Pinpoint the cell where the given text exists, returning its [x, y] midpoint coordinate. 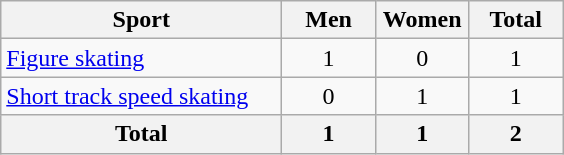
Women [422, 20]
2 [516, 134]
Figure skating [142, 58]
Short track speed skating [142, 96]
Sport [142, 20]
Men [329, 20]
